Return the (x, y) coordinate for the center point of the cell that contains the specified text.  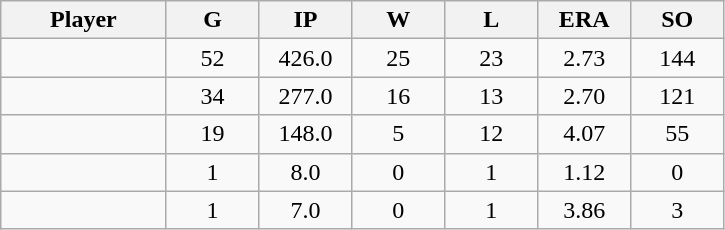
5 (398, 134)
52 (212, 58)
Player (84, 20)
277.0 (306, 96)
12 (492, 134)
13 (492, 96)
23 (492, 58)
3.86 (584, 210)
IP (306, 20)
55 (678, 134)
2.73 (584, 58)
426.0 (306, 58)
G (212, 20)
W (398, 20)
4.07 (584, 134)
7.0 (306, 210)
121 (678, 96)
2.70 (584, 96)
144 (678, 58)
8.0 (306, 172)
19 (212, 134)
148.0 (306, 134)
3 (678, 210)
1.12 (584, 172)
ERA (584, 20)
16 (398, 96)
25 (398, 58)
L (492, 20)
34 (212, 96)
SO (678, 20)
